Return (x, y) of the center of cell containing provided text 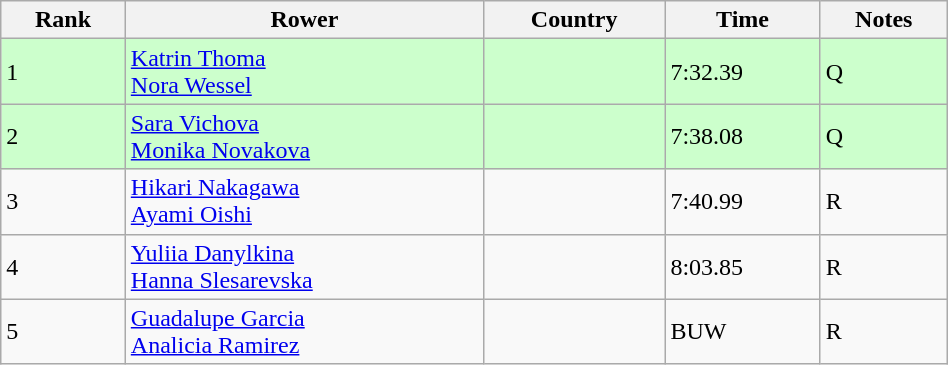
Sara VichovaMonika Novakova (304, 136)
Rank (64, 20)
BUW (742, 332)
7:32.39 (742, 72)
Guadalupe GarciaAnalicia Ramirez (304, 332)
Yuliia DanylkinaHanna Slesarevska (304, 266)
8:03.85 (742, 266)
2 (64, 136)
Rower (304, 20)
Hikari NakagawaAyami Oishi (304, 202)
5 (64, 332)
Notes (884, 20)
7:40.99 (742, 202)
1 (64, 72)
Time (742, 20)
3 (64, 202)
7:38.08 (742, 136)
Country (574, 20)
Katrin ThomaNora Wessel (304, 72)
4 (64, 266)
